Return the (x, y) coordinate for the center point of the cell that contains the specified text.  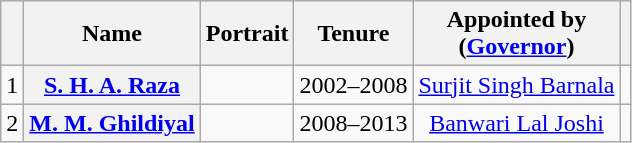
Banwari Lal Joshi (516, 123)
2002–2008 (354, 85)
1 (12, 85)
Appointed by (Governor) (516, 34)
M. M. Ghildiyal (112, 123)
Name (112, 34)
2008–2013 (354, 123)
Tenure (354, 34)
Portrait (247, 34)
S. H. A. Raza (112, 85)
2 (12, 123)
Surjit Singh Barnala (516, 85)
